Return (X, Y) of the center of cell containing provided text 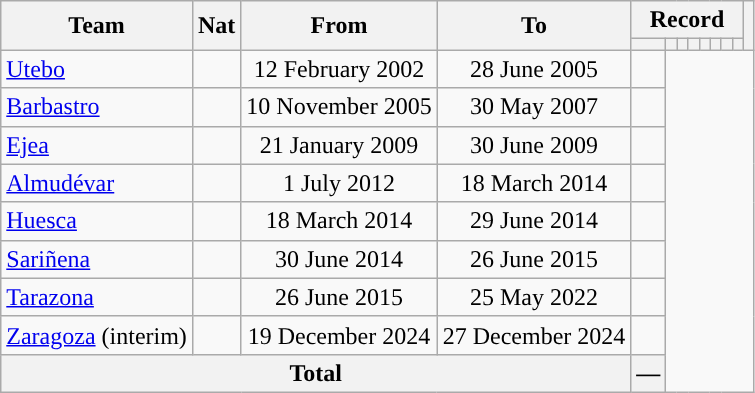
To (534, 26)
19 December 2024 (339, 335)
Tarazona (97, 297)
Huesca (97, 221)
1 July 2012 (339, 183)
Ejea (97, 145)
30 June 2014 (339, 259)
Record (687, 20)
— (648, 373)
28 June 2005 (534, 69)
29 June 2014 (534, 221)
Zaragoza (interim) (97, 335)
30 May 2007 (534, 107)
27 December 2024 (534, 335)
10 November 2005 (339, 107)
Barbastro (97, 107)
Total (316, 373)
Team (97, 26)
Nat (216, 26)
25 May 2022 (534, 297)
21 January 2009 (339, 145)
Utebo (97, 69)
30 June 2009 (534, 145)
Sariñena (97, 259)
From (339, 26)
Almudévar (97, 183)
12 February 2002 (339, 69)
